Determine the [X, Y] coordinate at the center of the cell enclosing the given text.  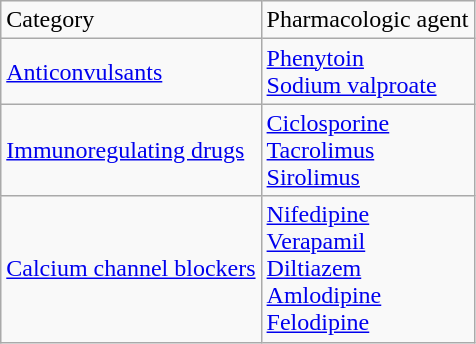
Calcium channel blockers [131, 269]
NifedipineVerapamilDiltiazemAmlodipineFelodipine [368, 269]
PhenytoinSodium valproate [368, 72]
CiclosporineTacrolimusSirolimus [368, 150]
Category [131, 20]
Pharmacologic agent [368, 20]
Anticonvulsants [131, 72]
Immunoregulating drugs [131, 150]
